Extract the (X, Y) coordinate from the center of the cell holding the provided text.  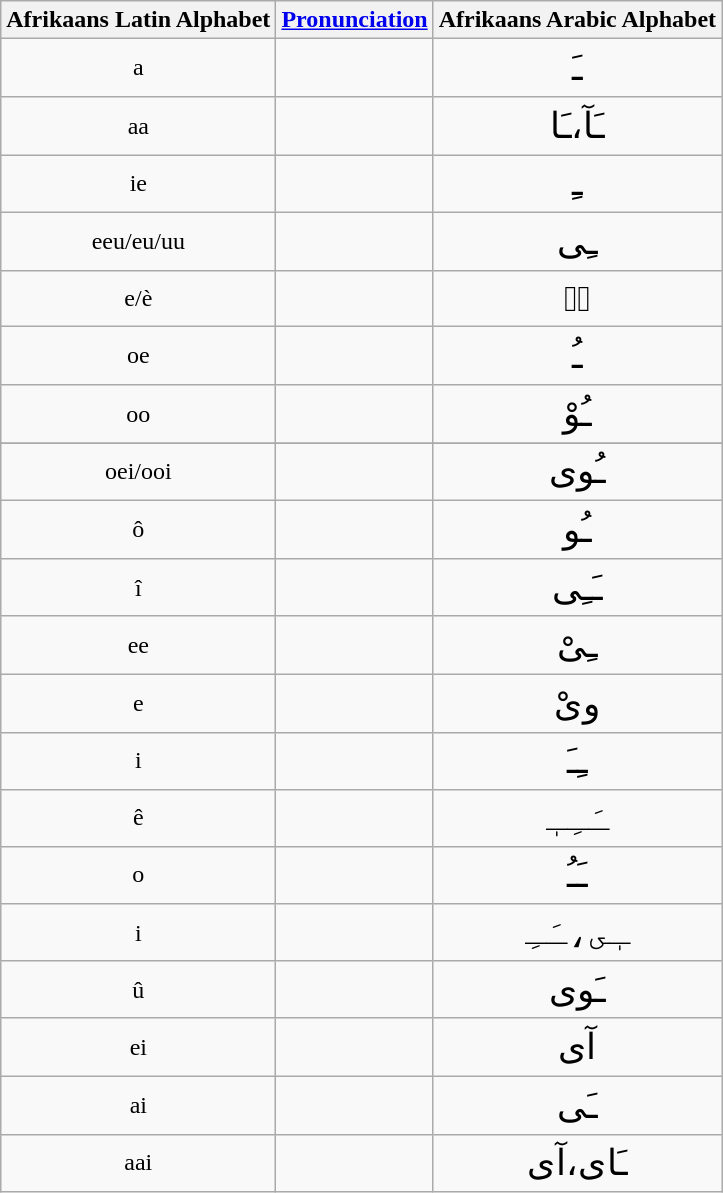
ei (138, 1047)
e (138, 703)
ىٖ (577, 298)
a (138, 68)
ـِ (577, 184)
ê (138, 818)
Pronunciation (354, 20)
o (138, 875)
ـُو (577, 529)
oe (138, 356)
ـٖى،ـَـِ (577, 932)
ـَ (577, 68)
ai (138, 1105)
î (138, 587)
aai (138, 1163)
eeu/eu/uu (138, 241)
e/è (138, 298)
û (138, 990)
oei/ooi (138, 472)
ـِىْ (577, 645)
آی (577, 1047)
ـَآ،ـَا (577, 126)
ie (138, 184)
Afrikaans Arabic Alphabet (577, 20)
ـُوْ (577, 414)
Afrikaans Latin Alphabet (138, 20)
aa (138, 126)
ـَى (577, 1105)
ـُوی (577, 472)
ـِـَ (577, 761)
ـُ (577, 356)
oo (138, 414)
ee (138, 645)
ـَوی (577, 990)
ـَـِى (577, 587)
ـِى (577, 241)
ـَـِـٖ (577, 818)
ویْ (577, 703)
ô (138, 529)
ـَـُ (577, 875)
ـَای،آی (577, 1163)
